For the text-containing cell, return its midpoint in (x, y) coordinate format. 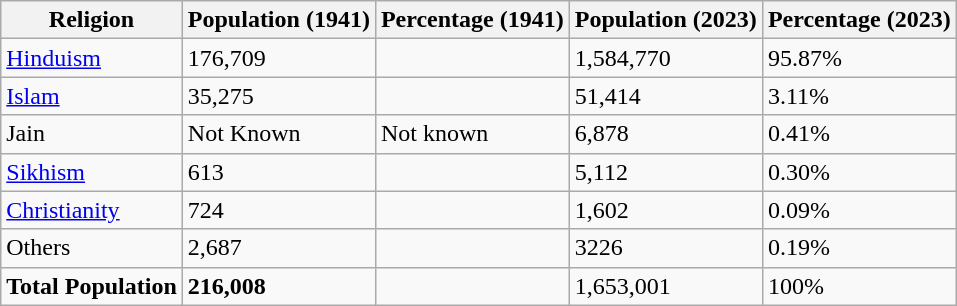
176,709 (278, 58)
0.41% (859, 134)
0.09% (859, 210)
Sikhism (92, 172)
6,878 (666, 134)
Hinduism (92, 58)
Not Known (278, 134)
Islam (92, 96)
724 (278, 210)
Population (2023) (666, 20)
3.11% (859, 96)
51,414 (666, 96)
5,112 (666, 172)
Christianity (92, 210)
Jain (92, 134)
Population (1941) (278, 20)
2,687 (278, 248)
Percentage (2023) (859, 20)
1,653,001 (666, 286)
216,008 (278, 286)
Religion (92, 20)
100% (859, 286)
1,584,770 (666, 58)
0.30% (859, 172)
1,602 (666, 210)
35,275 (278, 96)
Others (92, 248)
613 (278, 172)
0.19% (859, 248)
Total Population (92, 286)
Percentage (1941) (472, 20)
95.87% (859, 58)
Not known (472, 134)
3226 (666, 248)
